For the text-containing cell, return its midpoint in (x, y) coordinate format. 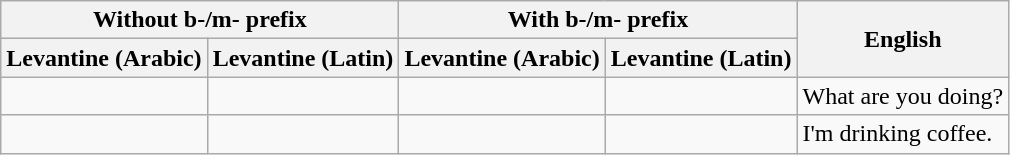
What are you doing? (903, 96)
Without b-/m- prefix (200, 20)
English (903, 39)
I'm drinking coffee. (903, 134)
With b-/m- prefix (598, 20)
